Identify which cell holds the provided text, then report its (X, Y) central coordinate. 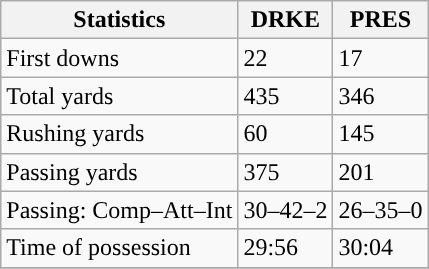
26–35–0 (380, 210)
29:56 (286, 248)
Statistics (120, 20)
201 (380, 172)
Passing: Comp–Att–Int (120, 210)
Passing yards (120, 172)
346 (380, 96)
145 (380, 134)
Rushing yards (120, 134)
DRKE (286, 20)
17 (380, 58)
First downs (120, 58)
435 (286, 96)
60 (286, 134)
30:04 (380, 248)
Total yards (120, 96)
PRES (380, 20)
Time of possession (120, 248)
22 (286, 58)
375 (286, 172)
30–42–2 (286, 210)
